Detect which cell encompasses the target text, then output its [x, y] center coordinate. 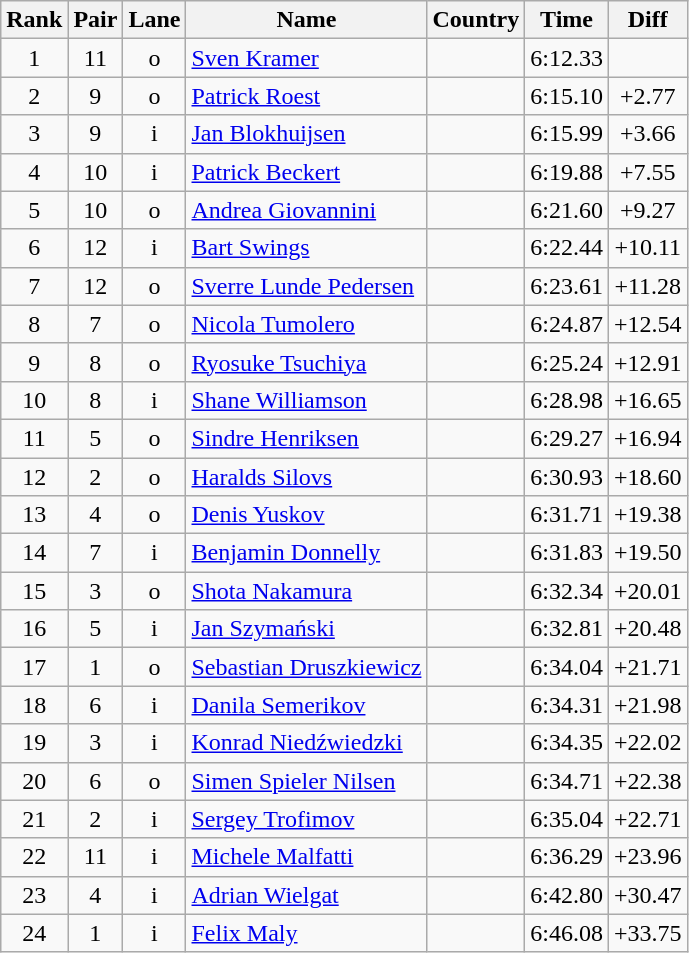
6:24.87 [567, 324]
Country [476, 20]
+21.98 [648, 705]
16 [34, 629]
Konrad Niedźwiedzki [306, 743]
Shota Nakamura [306, 591]
6:21.60 [567, 210]
+11.28 [648, 286]
+33.75 [648, 933]
+9.27 [648, 210]
Sergey Trofimov [306, 819]
15 [34, 591]
Sven Kramer [306, 58]
+22.02 [648, 743]
+21.71 [648, 667]
6:34.04 [567, 667]
Time [567, 20]
Nicola Tumolero [306, 324]
6:34.31 [567, 705]
Felix Maly [306, 933]
6:29.27 [567, 438]
20 [34, 781]
6:36.29 [567, 857]
+16.94 [648, 438]
Sebastian Druszkiewicz [306, 667]
Adrian Wielgat [306, 895]
Haralds Silovs [306, 477]
6:28.98 [567, 400]
Ryosuke Tsuchiya [306, 362]
6:34.71 [567, 781]
+19.38 [648, 515]
+18.60 [648, 477]
6:42.80 [567, 895]
+2.77 [648, 96]
6:31.71 [567, 515]
Patrick Roest [306, 96]
6:31.83 [567, 553]
+16.65 [648, 400]
6:32.81 [567, 629]
Lane [154, 20]
Sindre Henriksen [306, 438]
+12.91 [648, 362]
13 [34, 515]
18 [34, 705]
6:35.04 [567, 819]
+7.55 [648, 172]
19 [34, 743]
6:22.44 [567, 248]
Sverre Lunde Pedersen [306, 286]
14 [34, 553]
Bart Swings [306, 248]
Name [306, 20]
23 [34, 895]
22 [34, 857]
6:32.34 [567, 591]
+23.96 [648, 857]
Jan Szymański [306, 629]
Pair [96, 20]
Jan Blokhuijsen [306, 134]
Benjamin Donnelly [306, 553]
6:23.61 [567, 286]
+20.01 [648, 591]
Danila Semerikov [306, 705]
6:25.24 [567, 362]
Patrick Beckert [306, 172]
24 [34, 933]
6:15.99 [567, 134]
+19.50 [648, 553]
6:15.10 [567, 96]
17 [34, 667]
+22.38 [648, 781]
+20.48 [648, 629]
+22.71 [648, 819]
6:12.33 [567, 58]
Shane Williamson [306, 400]
Denis Yuskov [306, 515]
+10.11 [648, 248]
+3.66 [648, 134]
Diff [648, 20]
6:30.93 [567, 477]
+12.54 [648, 324]
6:46.08 [567, 933]
21 [34, 819]
Michele Malfatti [306, 857]
Simen Spieler Nilsen [306, 781]
6:34.35 [567, 743]
Andrea Giovannini [306, 210]
+30.47 [648, 895]
6:19.88 [567, 172]
Rank [34, 20]
